Output the (X, Y) coordinate of the center of the cell containing the given text.  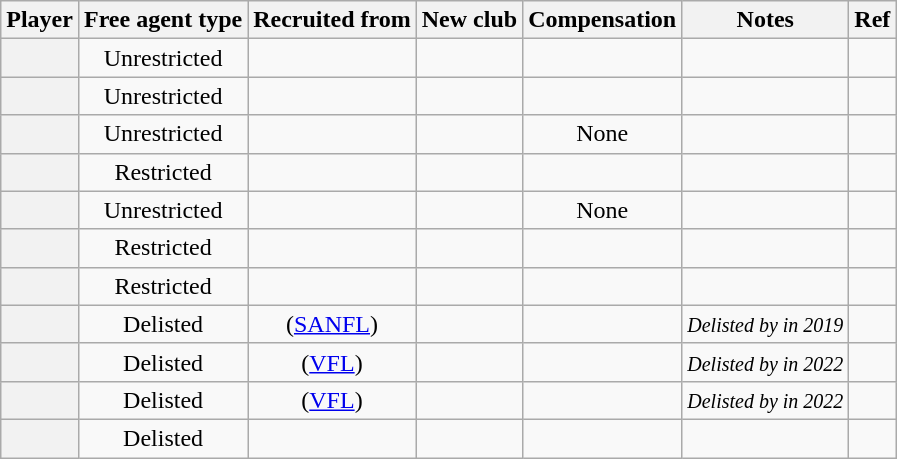
(SANFL) (332, 324)
Compensation (602, 20)
Delisted by in 2019 (766, 324)
Player (40, 20)
Free agent type (162, 20)
New club (469, 20)
Notes (766, 20)
Recruited from (332, 20)
Ref (872, 20)
